Determine the [X, Y] coordinate at the center of the cell enclosing the given text.  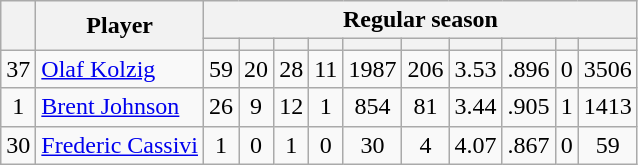
3506 [608, 69]
12 [292, 107]
Frederic Cassivi [120, 145]
854 [372, 107]
Olaf Kolzig [120, 69]
37 [18, 69]
26 [222, 107]
3.44 [476, 107]
28 [292, 69]
4 [426, 145]
9 [256, 107]
11 [326, 69]
Brent Johnson [120, 107]
3.53 [476, 69]
4.07 [476, 145]
206 [426, 69]
.896 [528, 69]
1413 [608, 107]
Player [120, 26]
20 [256, 69]
Regular season [421, 20]
.905 [528, 107]
81 [426, 107]
1987 [372, 69]
.867 [528, 145]
